Detect which cell encompasses the target text, then output its [x, y] center coordinate. 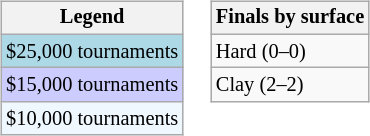
Clay (2–2) [290, 85]
Finals by surface [290, 18]
Legend [92, 18]
$15,000 tournaments [92, 85]
$25,000 tournaments [92, 51]
$10,000 tournaments [92, 119]
Hard (0–0) [290, 51]
